Determine the (x, y) coordinate at the center of the cell enclosing the given text.  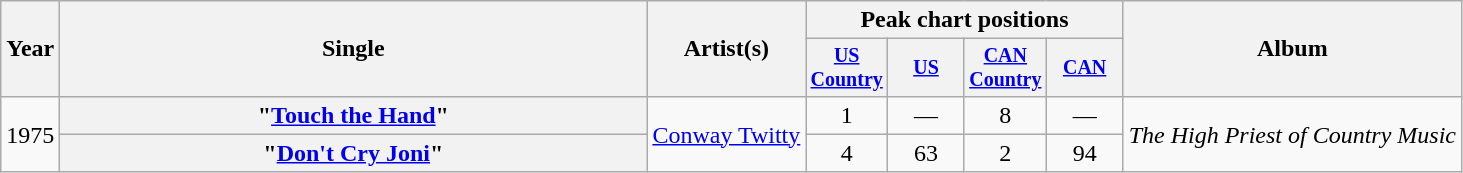
8 (1005, 115)
4 (847, 153)
Conway Twitty (726, 134)
"Touch the Hand" (354, 115)
US (926, 68)
Peak chart positions (964, 20)
CAN Country (1005, 68)
94 (1084, 153)
2 (1005, 153)
CAN (1084, 68)
"Don't Cry Joni" (354, 153)
Year (30, 49)
63 (926, 153)
Album (1292, 49)
1 (847, 115)
Artist(s) (726, 49)
Single (354, 49)
US Country (847, 68)
1975 (30, 134)
The High Priest of Country Music (1292, 134)
